Detect which cell encompasses the target text, then output its (X, Y) center coordinate. 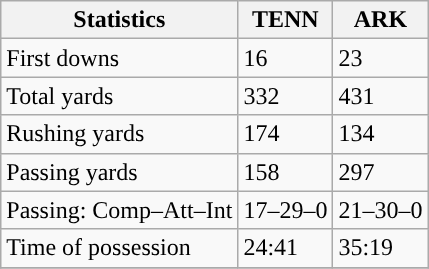
158 (286, 172)
Passing yards (120, 172)
17–29–0 (286, 210)
174 (286, 134)
Time of possession (120, 248)
16 (286, 58)
First downs (120, 58)
431 (380, 96)
35:19 (380, 248)
21–30–0 (380, 210)
332 (286, 96)
24:41 (286, 248)
ARK (380, 20)
Total yards (120, 96)
134 (380, 134)
Passing: Comp–Att–Int (120, 210)
Statistics (120, 20)
23 (380, 58)
TENN (286, 20)
297 (380, 172)
Rushing yards (120, 134)
